Locate the cell with the specified text and output its [x, y] center coordinate. 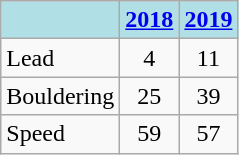
Speed [60, 134]
Bouldering [60, 96]
57 [208, 134]
25 [150, 96]
59 [150, 134]
39 [208, 96]
4 [150, 58]
11 [208, 58]
Lead [60, 58]
2018 [150, 20]
2019 [208, 20]
